From the cell containing the given text, extract its center point as [x, y] coordinate. 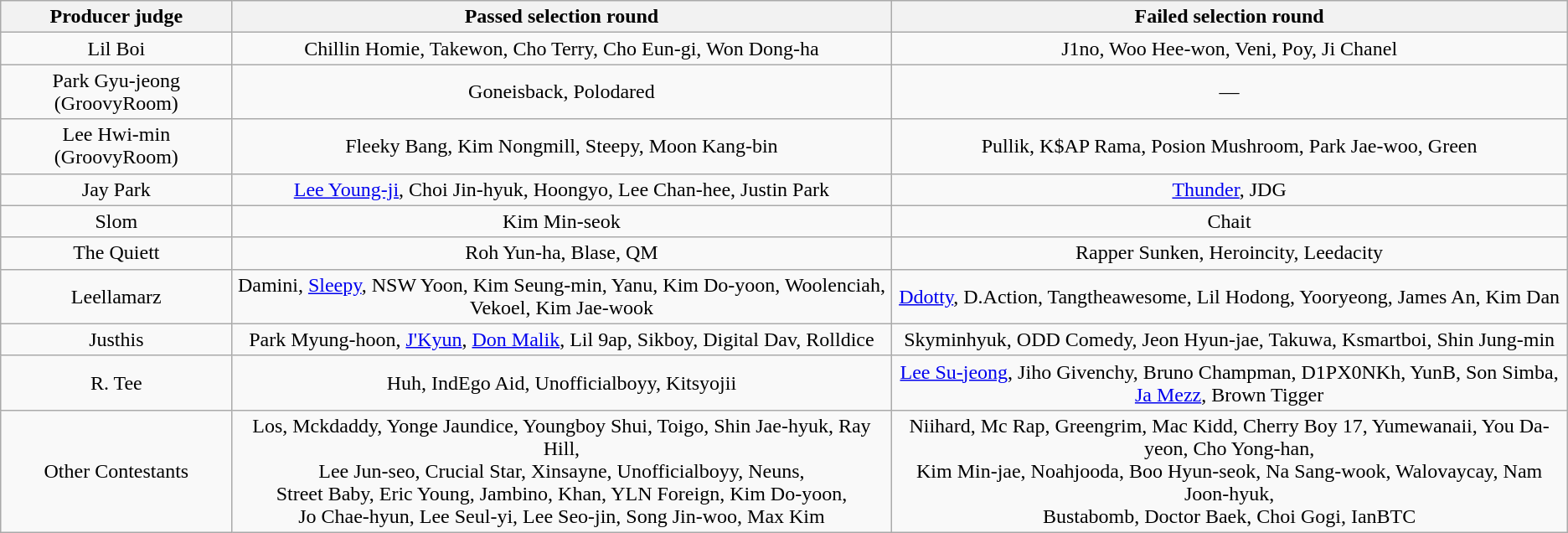
Lil Boi [116, 49]
Huh, IndEgo Aid, Unofficialboyy, Kitsyojii [561, 382]
Kim Min-seok [561, 221]
R. Tee [116, 382]
Justhis [116, 339]
Slom [116, 221]
Lee Su-jeong, Jiho Givenchy, Bruno Champman, D1PX0NKh, YunB, Son Simba, Ja Mezz, Brown Tigger [1230, 382]
Thunder, JDG [1230, 189]
Passed selection round [561, 17]
J1no, Woo Hee-won, Veni, Poy, Ji Chanel [1230, 49]
— [1230, 92]
Ddotty, D.Action, Tangtheawesome, Lil Hodong, Yooryeong, James An, Kim Dan [1230, 297]
Damini, Sleepy, NSW Yoon, Kim Seung-min, Yanu, Kim Do-yoon, Woolenciah, Vekoel, Kim Jae-wook [561, 297]
Rapper Sunken, Heroincity, Leedacity [1230, 253]
Jay Park [116, 189]
Goneisback, Polodared [561, 92]
Chillin Homie, Takewon, Cho Terry, Cho Eun-gi, Won Dong-ha [561, 49]
Lee Young-ji, Choi Jin-hyuk, Hoongyo, Lee Chan-hee, Justin Park [561, 189]
Lee Hwi-min (GroovyRoom) [116, 146]
Pullik, K$AP Rama, Posion Mushroom, Park Jae-woo, Green [1230, 146]
The Quiett [116, 253]
Other Contestants [116, 471]
Park Gyu-jeong (GroovyRoom) [116, 92]
Skyminhyuk, ODD Comedy, Jeon Hyun-jae, Takuwa, Ksmartboi, Shin Jung-min [1230, 339]
Leellamarz [116, 297]
Fleeky Bang, Kim Nongmill, Steepy, Moon Kang-bin [561, 146]
Park Myung-hoon, J'Kyun, Don Malik, Lil 9ap, Sikboy, Digital Dav, Rolldice [561, 339]
Roh Yun-ha, Blase, QM [561, 253]
Producer judge [116, 17]
Chait [1230, 221]
Failed selection round [1230, 17]
